Locate the cell with the specified text and output its [x, y] center coordinate. 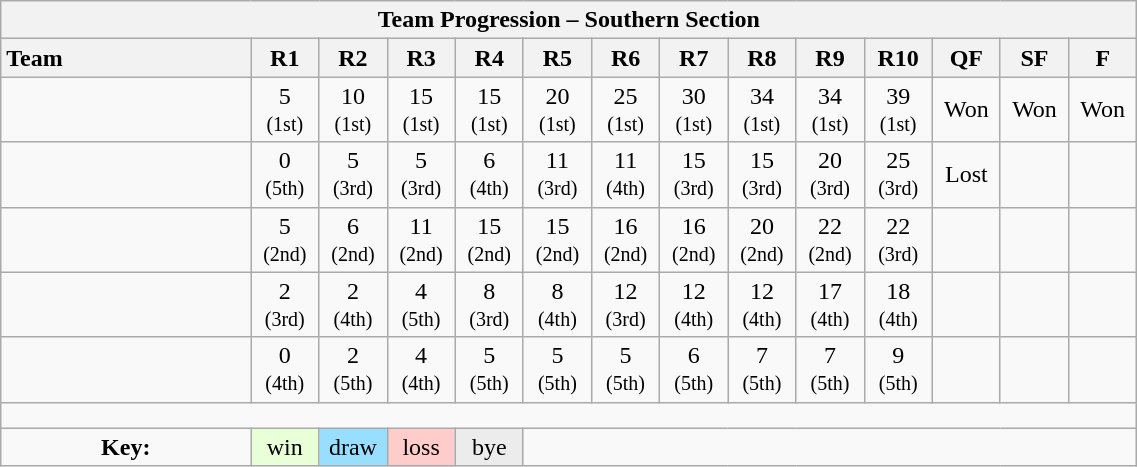
12 (3rd) [625, 304]
R6 [625, 58]
11 (4th) [625, 174]
draw [353, 447]
25 (1st) [625, 110]
2 (5th) [353, 370]
30 (1st) [694, 110]
6 (2nd) [353, 240]
25 (3rd) [898, 174]
8 (3rd) [489, 304]
22 (3rd) [898, 240]
2 (4th) [353, 304]
5 (1st) [285, 110]
loss [421, 447]
9 (5th) [898, 370]
5 (2nd) [285, 240]
Lost [966, 174]
F [1103, 58]
11 (2nd) [421, 240]
4 (5th) [421, 304]
22 (2nd) [830, 240]
bye [489, 447]
20 (3rd) [830, 174]
11 (3rd) [557, 174]
6 (5th) [694, 370]
SF [1034, 58]
8 (4th) [557, 304]
0 (5th) [285, 174]
2 (3rd) [285, 304]
R9 [830, 58]
10 (1st) [353, 110]
QF [966, 58]
18 (4th) [898, 304]
R4 [489, 58]
R10 [898, 58]
R5 [557, 58]
Team Progression – Southern Section [569, 20]
17 (4th) [830, 304]
0 (4th) [285, 370]
39 (1st) [898, 110]
4 (4th) [421, 370]
Team [126, 58]
6 (4th) [489, 174]
win [285, 447]
R7 [694, 58]
R2 [353, 58]
R8 [762, 58]
Key: [126, 447]
R1 [285, 58]
20 (2nd) [762, 240]
R3 [421, 58]
20 (1st) [557, 110]
